Pinpoint the cell where the given text exists, returning its [X, Y] midpoint coordinate. 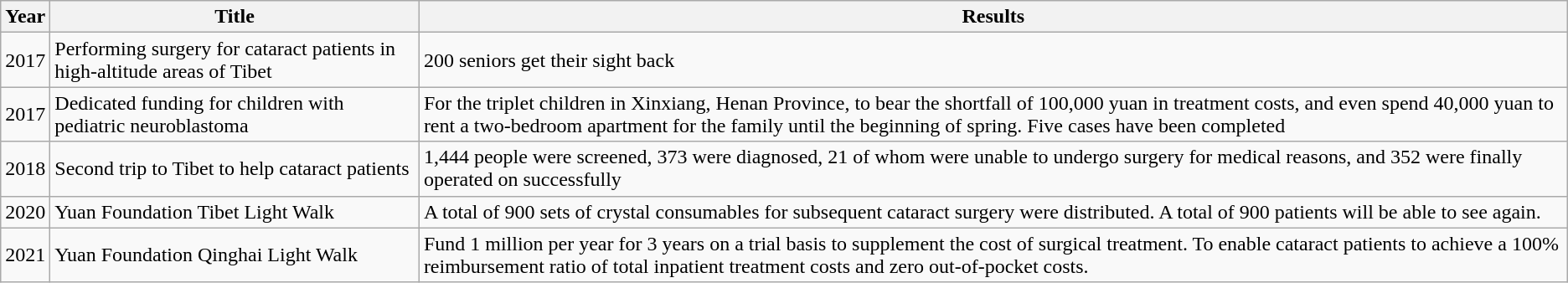
Second trip to Tibet to help cataract patients [235, 169]
Title [235, 17]
2018 [25, 169]
Yuan Foundation Qinghai Light Walk [235, 255]
Yuan Foundation Tibet Light Walk [235, 212]
200 seniors get their sight back [993, 60]
Performing surgery for cataract patients in high-altitude areas of Tibet [235, 60]
A total of 900 sets of crystal consumables for subsequent cataract surgery were distributed. A total of 900 patients will be able to see again. [993, 212]
Dedicated funding for children with pediatric neuroblastoma [235, 114]
2021 [25, 255]
Year [25, 17]
Results [993, 17]
2020 [25, 212]
